For the text-containing cell, return its midpoint in [x, y] coordinate format. 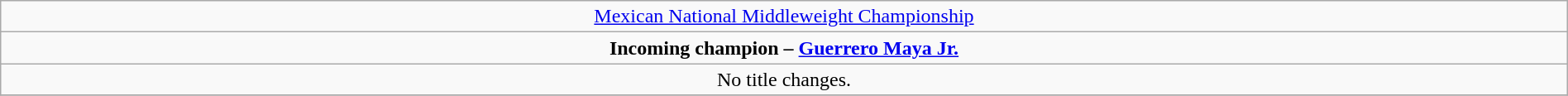
No title changes. [784, 79]
Incoming champion – Guerrero Maya Jr. [784, 48]
Mexican National Middleweight Championship [784, 17]
